Provide the [X, Y] coordinate of the cell's center where the given text is located.  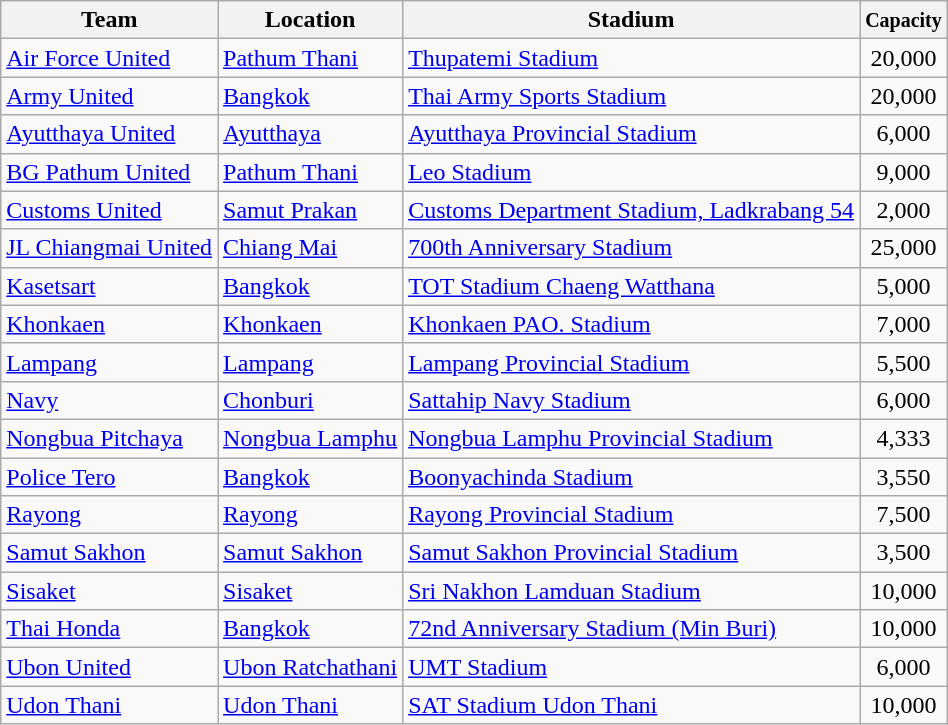
Ayutthaya Provincial Stadium [632, 134]
Ayutthaya United [110, 134]
7,500 [904, 515]
TOT Stadium Chaeng Watthana [632, 286]
Samut Sakhon Provincial Stadium [632, 553]
Rayong Provincial Stadium [632, 515]
2,000 [904, 210]
Nongbua Lamphu [310, 438]
4,333 [904, 438]
Ubon Ratchathani [310, 667]
Ubon United [110, 667]
9,000 [904, 172]
Samut Prakan [310, 210]
25,000 [904, 248]
Chiang Mai [310, 248]
Chonburi [310, 400]
Khonkaen PAO. Stadium [632, 324]
Customs United [110, 210]
Army United [110, 96]
Thai Honda [110, 629]
3,550 [904, 477]
UMT Stadium [632, 667]
5,000 [904, 286]
Nongbua Pitchaya [110, 438]
72nd Anniversary Stadium (Min Buri) [632, 629]
Air Force United [110, 58]
Thai Army Sports Stadium [632, 96]
Nongbua Lamphu Provincial Stadium [632, 438]
3,500 [904, 553]
Ayutthaya [310, 134]
Leo Stadium [632, 172]
Capacity [904, 20]
Thupatemi Stadium [632, 58]
Stadium [632, 20]
BG Pathum United [110, 172]
5,500 [904, 362]
Location [310, 20]
Navy [110, 400]
Sattahip Navy Stadium [632, 400]
SAT Stadium Udon Thani [632, 705]
Police Tero [110, 477]
Team [110, 20]
Kasetsart [110, 286]
Boonyachinda Stadium [632, 477]
Customs Department Stadium, Ladkrabang 54 [632, 210]
7,000 [904, 324]
Lampang Provincial Stadium [632, 362]
JL Chiangmai United [110, 248]
Sri Nakhon Lamduan Stadium [632, 591]
700th Anniversary Stadium [632, 248]
